Output the (X, Y) coordinate of the center of the cell containing the given text.  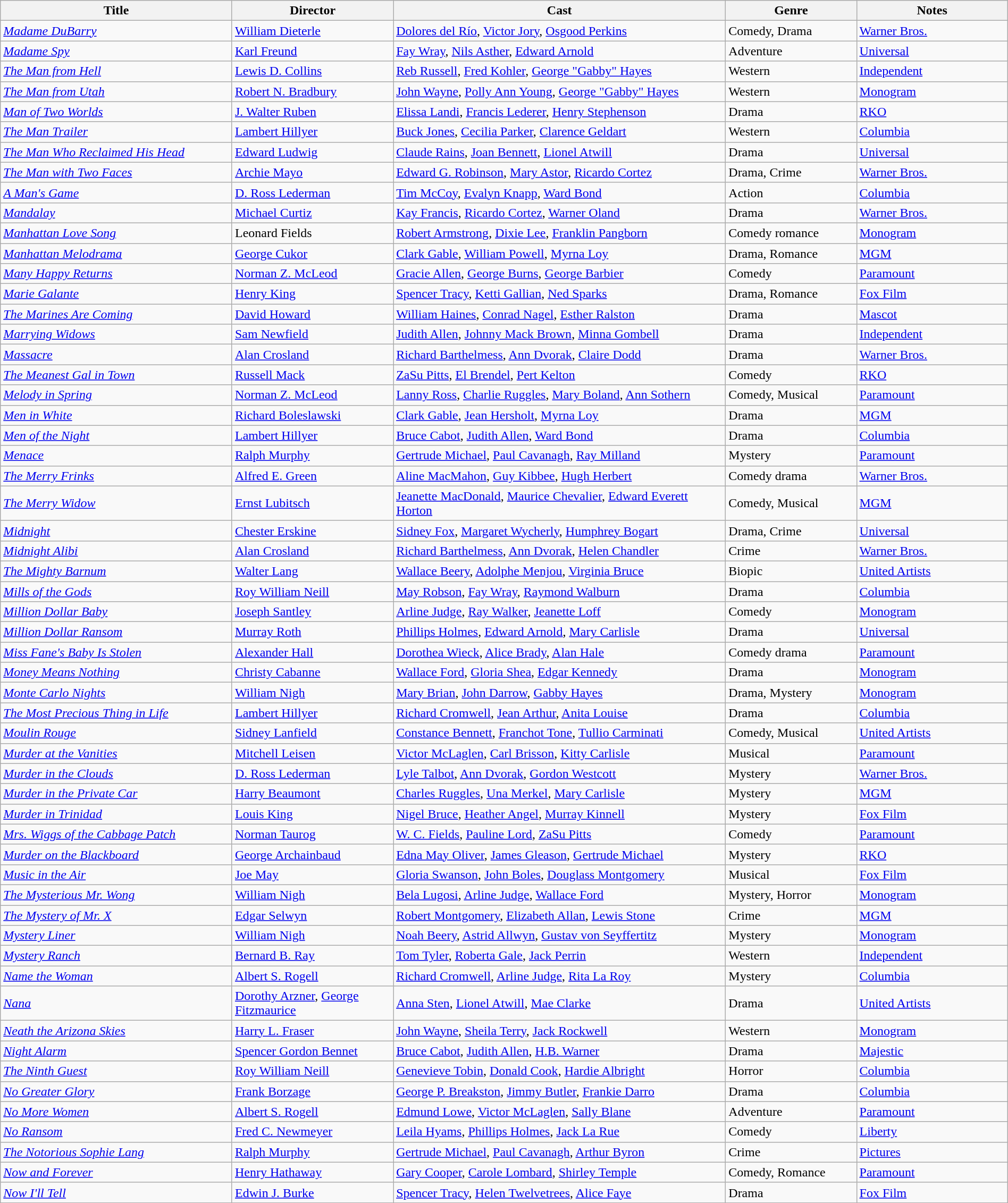
Sidney Lanfield (313, 733)
Gary Cooper, Carole Lombard, Shirley Temple (559, 1172)
Pictures (932, 1152)
Edgar Selwyn (313, 915)
Mystery Liner (116, 936)
Now I'll Tell (116, 1192)
Joseph Santley (313, 612)
Massacre (116, 355)
Madame DuBarry (116, 31)
Louis King (313, 814)
Bruce Cabot, Judith Allen, Ward Bond (559, 435)
Melody in Spring (116, 395)
Dorothy Arzner, George Fitzmaurice (313, 1004)
Sam Newfield (313, 334)
The Notorious Sophie Lang (116, 1152)
Lanny Ross, Charlie Ruggles, Mary Boland, Ann Sothern (559, 395)
Lewis D. Collins (313, 71)
Ernst Lubitsch (313, 503)
Constance Bennett, Franchot Tone, Tullio Carminati (559, 733)
Genevieve Tobin, Donald Cook, Hardie Albright (559, 1071)
Fay Wray, Nils Asther, Edward Arnold (559, 51)
Victor McLaglen, Carl Brisson, Kitty Carlisle (559, 753)
Gertrude Michael, Paul Cavanagh, Arthur Byron (559, 1152)
Alfred E. Green (313, 476)
Notes (932, 11)
Harry L. Fraser (313, 1031)
The Merry Frinks (116, 476)
Mandalay (116, 213)
John Wayne, Polly Ann Young, George "Gabby" Hayes (559, 91)
Wallace Beery, Adolphe Menjou, Virginia Bruce (559, 571)
David Howard (313, 314)
Archie Mayo (313, 172)
Fred C. Newmeyer (313, 1132)
Spencer Tracy, Ketti Gallian, Ned Sparks (559, 294)
Title (116, 11)
No Ransom (116, 1132)
Mystery Ranch (116, 956)
Comedy, Romance (791, 1172)
Christy Cabanne (313, 672)
The Man with Two Faces (116, 172)
Kay Francis, Ricardo Cortez, Warner Oland (559, 213)
Nana (116, 1004)
Dolores del Río, Victor Jory, Osgood Perkins (559, 31)
Reb Russell, Fred Kohler, George "Gabby" Hayes (559, 71)
Majestic (932, 1051)
Joe May (313, 874)
Wallace Ford, Gloria Shea, Edgar Kennedy (559, 672)
William Haines, Conrad Nagel, Esther Ralston (559, 314)
Bruce Cabot, Judith Allen, H.B. Warner (559, 1051)
George P. Breakston, Jimmy Butler, Frankie Darro (559, 1091)
Men of the Night (116, 435)
Menace (116, 456)
Norman Taurog (313, 834)
Dorothea Wieck, Alice Brady, Alan Hale (559, 652)
The Man from Utah (116, 91)
Karl Freund (313, 51)
William Dieterle (313, 31)
Phillips Holmes, Edward Arnold, Mary Carlisle (559, 632)
Buck Jones, Cecilia Parker, Clarence Geldart (559, 132)
Now and Forever (116, 1172)
The Merry Widow (116, 503)
George Cukor (313, 254)
Music in the Air (116, 874)
Murder at the Vanities (116, 753)
Spencer Tracy, Helen Twelvetrees, Alice Faye (559, 1192)
Mary Brian, John Darrow, Gabby Hayes (559, 693)
Henry Hathaway (313, 1172)
Jeanette MacDonald, Maurice Chevalier, Edward Everett Horton (559, 503)
Mrs. Wiggs of the Cabbage Patch (116, 834)
No More Women (116, 1112)
Cast (559, 11)
Director (313, 11)
Money Means Nothing (116, 672)
Man of Two Worlds (116, 112)
Robert N. Bradbury (313, 91)
Russell Mack (313, 375)
Spencer Gordon Bennet (313, 1051)
Gloria Swanson, John Boles, Douglass Montgomery (559, 874)
Manhattan Melodrama (116, 254)
Many Happy Returns (116, 274)
Men in White (116, 415)
Robert Armstrong, Dixie Lee, Franklin Pangborn (559, 233)
Gracie Allen, George Burns, George Barbier (559, 274)
Arline Judge, Ray Walker, Jeanette Loff (559, 612)
The Mighty Barnum (116, 571)
Claude Rains, Joan Bennett, Lionel Atwill (559, 152)
Million Dollar Baby (116, 612)
Edna May Oliver, James Gleason, Gertrude Michael (559, 854)
The Mystery of Mr. X (116, 915)
Richard Cromwell, Jean Arthur, Anita Louise (559, 713)
Mystery, Horror (791, 895)
Elissa Landi, Francis Lederer, Henry Stephenson (559, 112)
Sidney Fox, Margaret Wycherly, Humphrey Bogart (559, 531)
Marie Galante (116, 294)
Biopic (791, 571)
The Man from Hell (116, 71)
Clark Gable, William Powell, Myrna Loy (559, 254)
Mitchell Leisen (313, 753)
Liberty (932, 1132)
J. Walter Ruben (313, 112)
Harry Beaumont (313, 794)
Miss Fane's Baby Is Stolen (116, 652)
Action (791, 192)
Million Dollar Ransom (116, 632)
Midnight Alibi (116, 551)
Night Alarm (116, 1051)
Michael Curtiz (313, 213)
Leonard Fields (313, 233)
Richard Barthelmess, Ann Dvorak, Helen Chandler (559, 551)
The Ninth Guest (116, 1071)
John Wayne, Sheila Terry, Jack Rockwell (559, 1031)
Gertrude Michael, Paul Cavanagh, Ray Milland (559, 456)
Marrying Widows (116, 334)
Midnight (116, 531)
Aline MacMahon, Guy Kibbee, Hugh Herbert (559, 476)
The Marines Are Coming (116, 314)
Chester Erskine (313, 531)
Horror (791, 1071)
Edwin J. Burke (313, 1192)
Alexander Hall (313, 652)
Henry King (313, 294)
Mascot (932, 314)
Bernard B. Ray (313, 956)
The Man Trailer (116, 132)
May Robson, Fay Wray, Raymond Walburn (559, 592)
Neath the Arizona Skies (116, 1031)
Lyle Talbot, Ann Dvorak, Gordon Westcott (559, 773)
Judith Allen, Johnny Mack Brown, Minna Gombell (559, 334)
Clark Gable, Jean Hersholt, Myrna Loy (559, 415)
The Meanest Gal in Town (116, 375)
Robert Montgomery, Elizabeth Allan, Lewis Stone (559, 915)
Name the Woman (116, 976)
Edward Ludwig (313, 152)
Murray Roth (313, 632)
Genre (791, 11)
The Most Precious Thing in Life (116, 713)
Murder on the Blackboard (116, 854)
Murder in the Private Car (116, 794)
Charles Ruggles, Una Merkel, Mary Carlisle (559, 794)
Bela Lugosi, Arline Judge, Wallace Ford (559, 895)
Anna Sten, Lionel Atwill, Mae Clarke (559, 1004)
Edmund Lowe, Victor McLaglen, Sally Blane (559, 1112)
Monte Carlo Nights (116, 693)
Walter Lang (313, 571)
Tim McCoy, Evalyn Knapp, Ward Bond (559, 192)
Drama, Mystery (791, 693)
Comedy romance (791, 233)
Leila Hyams, Phillips Holmes, Jack La Rue (559, 1132)
Richard Barthelmess, Ann Dvorak, Claire Dodd (559, 355)
Tom Tyler, Roberta Gale, Jack Perrin (559, 956)
Nigel Bruce, Heather Angel, Murray Kinnell (559, 814)
Richard Boleslawski (313, 415)
No Greater Glory (116, 1091)
Madame Spy (116, 51)
The Mysterious Mr. Wong (116, 895)
A Man's Game (116, 192)
Noah Beery, Astrid Allwyn, Gustav von Seyffertitz (559, 936)
Frank Borzage (313, 1091)
The Man Who Reclaimed His Head (116, 152)
Mills of the Gods (116, 592)
Murder in Trinidad (116, 814)
Richard Cromwell, Arline Judge, Rita La Roy (559, 976)
Murder in the Clouds (116, 773)
Comedy, Drama (791, 31)
Moulin Rouge (116, 733)
W. C. Fields, Pauline Lord, ZaSu Pitts (559, 834)
George Archainbaud (313, 854)
Manhattan Love Song (116, 233)
Edward G. Robinson, Mary Astor, Ricardo Cortez (559, 172)
ZaSu Pitts, El Brendel, Pert Kelton (559, 375)
